Find where the given text appears and provide that cell's center as (x, y) coordinate. 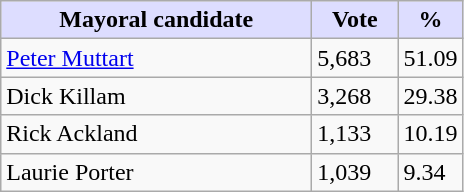
1,133 (355, 134)
Peter Muttart (156, 58)
Dick Killam (156, 96)
% (430, 20)
1,039 (355, 172)
3,268 (355, 96)
9.34 (430, 172)
51.09 (430, 58)
Laurie Porter (156, 172)
10.19 (430, 134)
29.38 (430, 96)
5,683 (355, 58)
Vote (355, 20)
Rick Ackland (156, 134)
Mayoral candidate (156, 20)
